Extract the (X, Y) coordinate from the center of the cell holding the provided text.  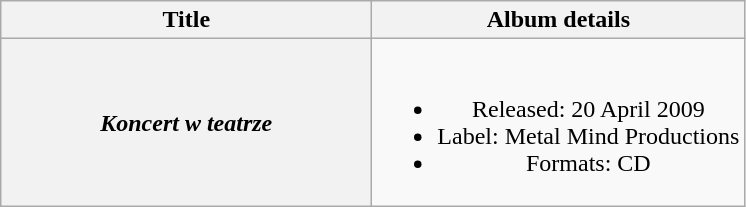
Released: 20 April 2009Label: Metal Mind ProductionsFormats: CD (558, 122)
Album details (558, 20)
Koncert w teatrze (186, 122)
Title (186, 20)
